Pinpoint the cell where the given text exists, returning its (x, y) midpoint coordinate. 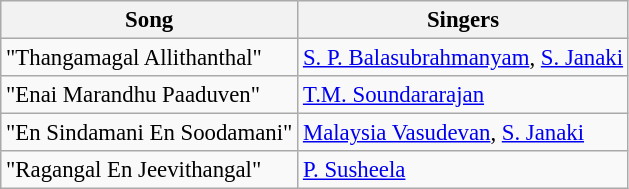
T.M. Soundararajan (464, 95)
Song (150, 20)
"Enai Marandhu Paaduven" (150, 95)
S. P. Balasubrahmanyam, S. Janaki (464, 58)
P. Susheela (464, 170)
Singers (464, 20)
"Ragangal En Jeevithangal" (150, 170)
"En Sindamani En Soodamani" (150, 133)
Malaysia Vasudevan, S. Janaki (464, 133)
"Thangamagal Allithanthal" (150, 58)
